Find where the given text appears and provide that cell's center as [X, Y] coordinate. 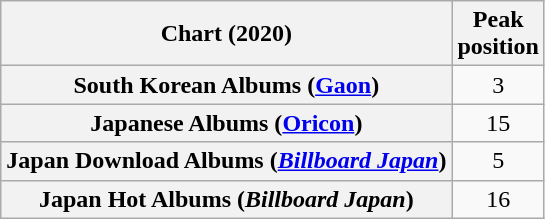
15 [498, 123]
Japan Hot Albums (Billboard Japan) [226, 199]
South Korean Albums (Gaon) [226, 85]
Chart (2020) [226, 34]
16 [498, 199]
Japan Download Albums (Billboard Japan) [226, 161]
Peak position [498, 34]
3 [498, 85]
Japanese Albums (Oricon) [226, 123]
5 [498, 161]
